Return (x, y) of the center of cell containing provided text 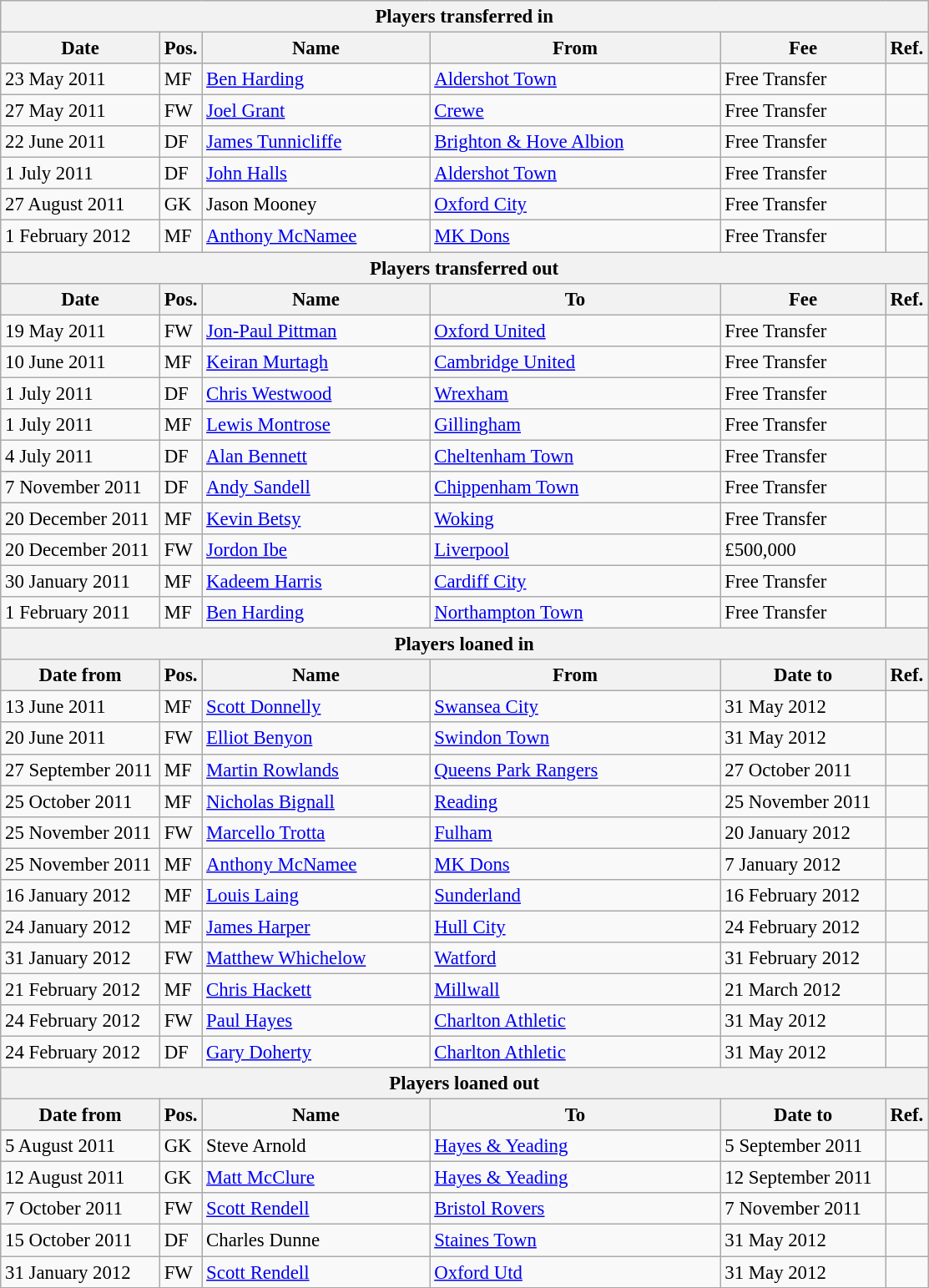
Cheltenham Town (575, 456)
Jason Mooney (316, 205)
1 February 2011 (80, 613)
Sunderland (575, 896)
James Harper (316, 927)
27 August 2011 (80, 205)
Staines Town (575, 1240)
Fulham (575, 832)
Players transferred in (464, 17)
Northampton Town (575, 613)
Swansea City (575, 707)
Jon-Paul Pittman (316, 331)
Watford (575, 958)
1 February 2012 (80, 236)
20 January 2012 (803, 832)
Queens Park Rangers (575, 770)
27 September 2011 (80, 770)
27 May 2011 (80, 111)
£500,000 (803, 550)
16 February 2012 (803, 896)
Brighton & Hove Albion (575, 142)
23 May 2011 (80, 79)
21 February 2012 (80, 989)
Alan Bennett (316, 456)
James Tunnicliffe (316, 142)
30 January 2011 (80, 582)
Reading (575, 801)
Matthew Whichelow (316, 958)
Kadeem Harris (316, 582)
7 January 2012 (803, 864)
27 October 2011 (803, 770)
Chris Westwood (316, 393)
Bristol Rovers (575, 1210)
Lewis Montrose (316, 425)
5 September 2011 (803, 1146)
Chippenham Town (575, 487)
Chris Hackett (316, 989)
Crewe (575, 111)
22 June 2011 (80, 142)
7 October 2011 (80, 1210)
Liverpool (575, 550)
Gillingham (575, 425)
Oxford Utd (575, 1272)
5 August 2011 (80, 1146)
Cambridge United (575, 361)
Hull City (575, 927)
Keiran Murtagh (316, 361)
Martin Rowlands (316, 770)
Woking (575, 518)
Oxford United (575, 331)
Elliot Benyon (316, 739)
Cardiff City (575, 582)
16 January 2012 (80, 896)
Jordon Ibe (316, 550)
Millwall (575, 989)
Players loaned in (464, 644)
Scott Donnelly (316, 707)
10 June 2011 (80, 361)
31 February 2012 (803, 958)
Players loaned out (464, 1083)
Louis Laing (316, 896)
Oxford City (575, 205)
21 March 2012 (803, 989)
Steve Arnold (316, 1146)
25 October 2011 (80, 801)
19 May 2011 (80, 331)
24 January 2012 (80, 927)
Marcello Trotta (316, 832)
Paul Hayes (316, 1021)
13 June 2011 (80, 707)
John Halls (316, 174)
12 August 2011 (80, 1178)
Matt McClure (316, 1178)
Charles Dunne (316, 1240)
Nicholas Bignall (316, 801)
Andy Sandell (316, 487)
15 October 2011 (80, 1240)
Joel Grant (316, 111)
12 September 2011 (803, 1178)
Swindon Town (575, 739)
Gary Doherty (316, 1053)
Wrexham (575, 393)
Kevin Betsy (316, 518)
Players transferred out (464, 268)
20 June 2011 (80, 739)
4 July 2011 (80, 456)
